Detect which cell encompasses the target text, then output its (X, Y) center coordinate. 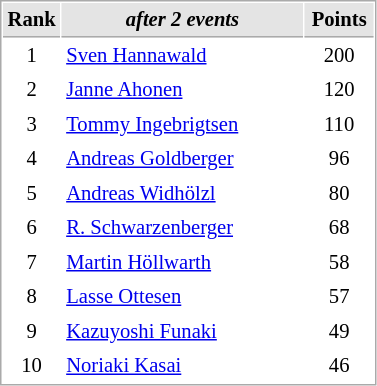
10 (32, 366)
6 (32, 228)
R. Schwarzenberger (183, 228)
7 (32, 262)
Martin Höllwarth (183, 262)
3 (32, 124)
Andreas Goldberger (183, 158)
9 (32, 332)
Janne Ahonen (183, 90)
57 (340, 296)
58 (340, 262)
80 (340, 194)
96 (340, 158)
Points (340, 20)
46 (340, 366)
Andreas Widhölzl (183, 194)
Tommy Ingebrigtsen (183, 124)
68 (340, 228)
2 (32, 90)
120 (340, 90)
200 (340, 56)
after 2 events (183, 20)
Noriaki Kasai (183, 366)
Lasse Ottesen (183, 296)
8 (32, 296)
Sven Hannawald (183, 56)
Kazuyoshi Funaki (183, 332)
5 (32, 194)
110 (340, 124)
49 (340, 332)
4 (32, 158)
Rank (32, 20)
1 (32, 56)
